Output the (X, Y) coordinate of the center of the cell containing the given text.  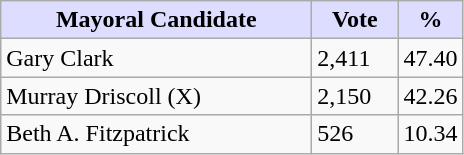
Gary Clark (156, 58)
47.40 (430, 58)
2,150 (355, 96)
Vote (355, 20)
Beth A. Fitzpatrick (156, 134)
10.34 (430, 134)
526 (355, 134)
2,411 (355, 58)
42.26 (430, 96)
Murray Driscoll (X) (156, 96)
% (430, 20)
Mayoral Candidate (156, 20)
